Locate the cell with the specified text and output its (X, Y) center coordinate. 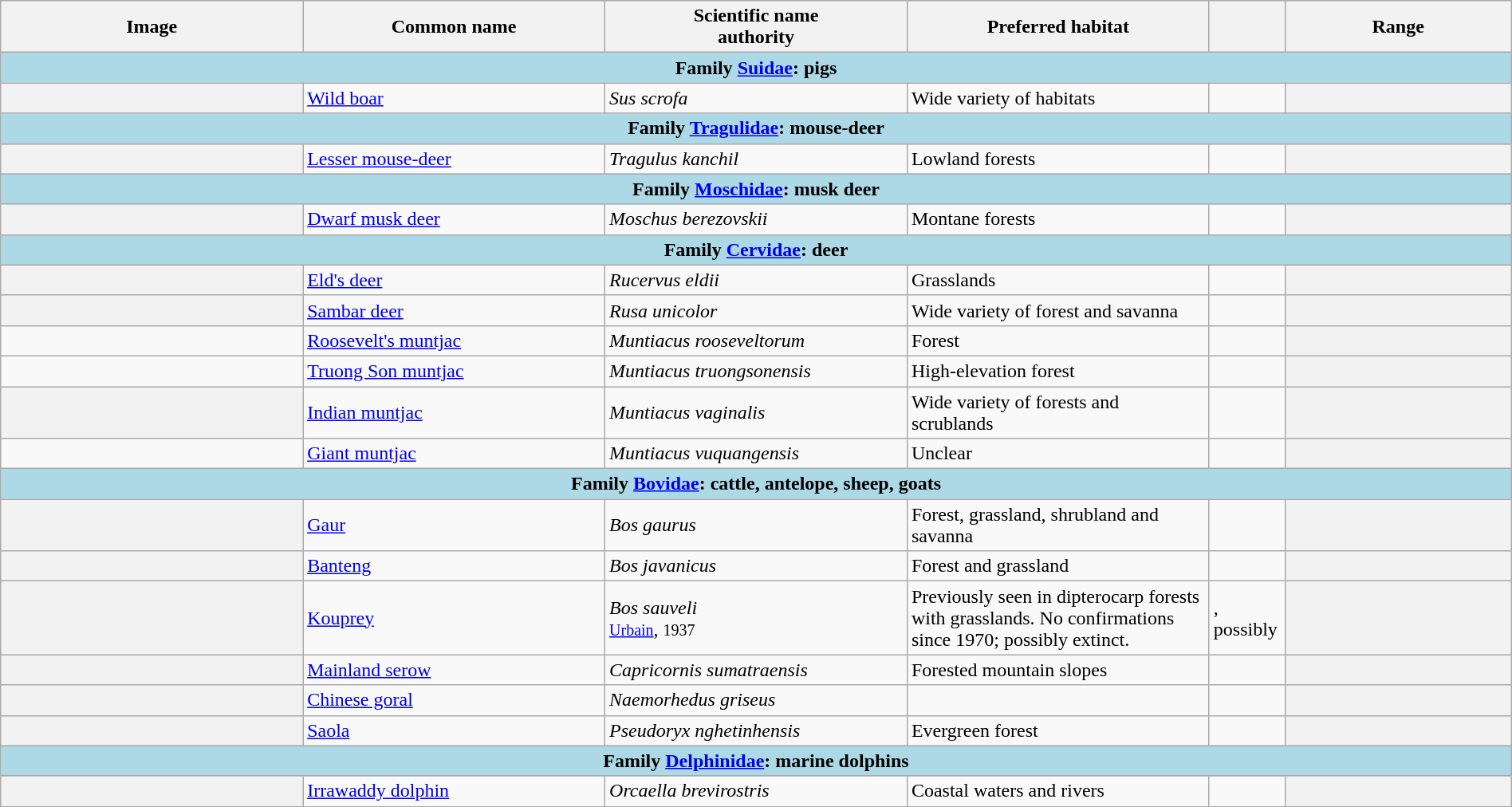
Truong Son muntjac (455, 371)
Irrawaddy dolphin (455, 791)
Indian muntjac (455, 411)
Forest, grassland, shrubland and savanna (1057, 525)
Wide variety of forest and savanna (1057, 310)
Forested mountain slopes (1057, 670)
Evergreen forest (1057, 730)
Banteng (455, 566)
Common name (455, 27)
Wild boar (455, 98)
Family Moschidae: musk deer (756, 189)
Capricornis sumatraensis (756, 670)
Montane forests (1057, 219)
High-elevation forest (1057, 371)
Giant muntjac (455, 454)
Family Tragulidae: mouse-deer (756, 128)
Eld's deer (455, 280)
Dwarf musk deer (455, 219)
Family Bovidae: cattle, antelope, sheep, goats (756, 484)
Wide variety of forests and scrublands (1057, 411)
Lowland forests (1057, 159)
Sus scrofa (756, 98)
, possibly (1247, 618)
Scientific nameauthority (756, 27)
Preferred habitat (1057, 27)
Naemorhedus griseus (756, 700)
Forest and grassland (1057, 566)
Coastal waters and rivers (1057, 791)
Pseudoryx nghetinhensis (756, 730)
Mainland serow (455, 670)
Wide variety of habitats (1057, 98)
Range (1398, 27)
Saola (455, 730)
Sambar deer (455, 310)
Forest (1057, 341)
Rusa unicolor (756, 310)
Rucervus eldii (756, 280)
Unclear (1057, 454)
Muntiacus truongsonensis (756, 371)
Lesser mouse-deer (455, 159)
Bos sauveliUrbain, 1937 (756, 618)
Previously seen in dipterocarp forests with grasslands. No confirmations since 1970; possibly extinct. (1057, 618)
Family Delphinidae: marine dolphins (756, 761)
Bos javanicus (756, 566)
Muntiacus vaginalis (756, 411)
Tragulus kanchil (756, 159)
Gaur (455, 525)
Image (152, 27)
Family Suidae: pigs (756, 68)
Moschus berezovskii (756, 219)
Roosevelt's muntjac (455, 341)
Kouprey (455, 618)
Orcaella brevirostris (756, 791)
Muntiacus vuquangensis (756, 454)
Bos gaurus (756, 525)
Grasslands (1057, 280)
Chinese goral (455, 700)
Family Cervidae: deer (756, 250)
Muntiacus rooseveltorum (756, 341)
